Return [x, y] of the center of cell containing provided text 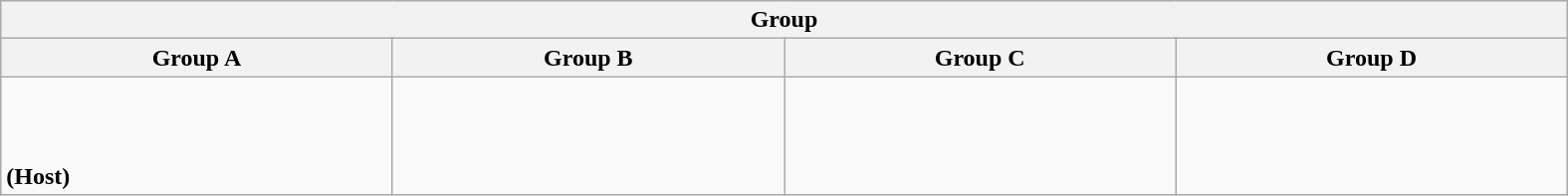
Group [784, 20]
Group A [197, 58]
(Host) [197, 135]
Group C [980, 58]
Group D [1372, 58]
Group B [587, 58]
